For the text-containing cell, return its midpoint in (X, Y) coordinate format. 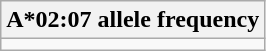
A*02:07 allele frequency (133, 20)
